Return (X, Y) of the center of cell containing provided text 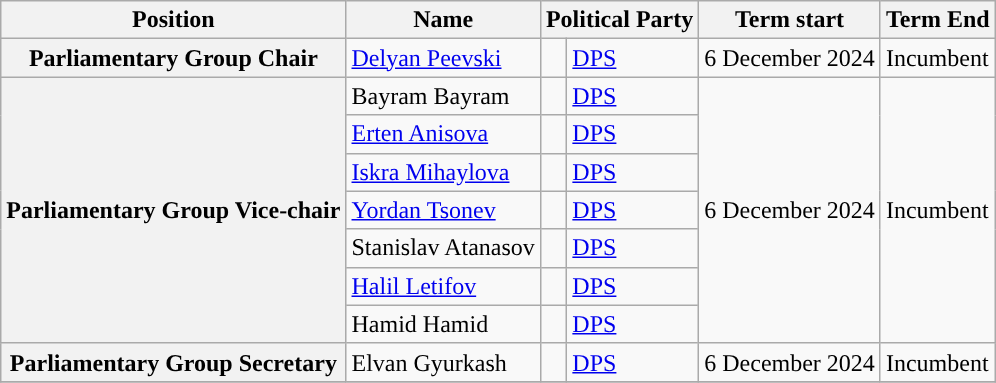
Bayram Bayram (443, 96)
Delyan Peevski (443, 58)
Name (443, 20)
Iskra Mihaylova (443, 172)
Position (174, 20)
Parliamentary Group Secretary (174, 362)
Stanislav Atanasov (443, 248)
Term start (790, 20)
Term End (938, 20)
Parliamentary Group Chair (174, 58)
Parliamentary Group Vice-chair (174, 210)
Erten Anisova (443, 134)
Halil Letifov (443, 286)
Yordan Tsonev (443, 210)
Elvan Gyurkash (443, 362)
Political Party (619, 20)
Hamid Hamid (443, 324)
